From the cell containing the given text, extract its center point as (X, Y) coordinate. 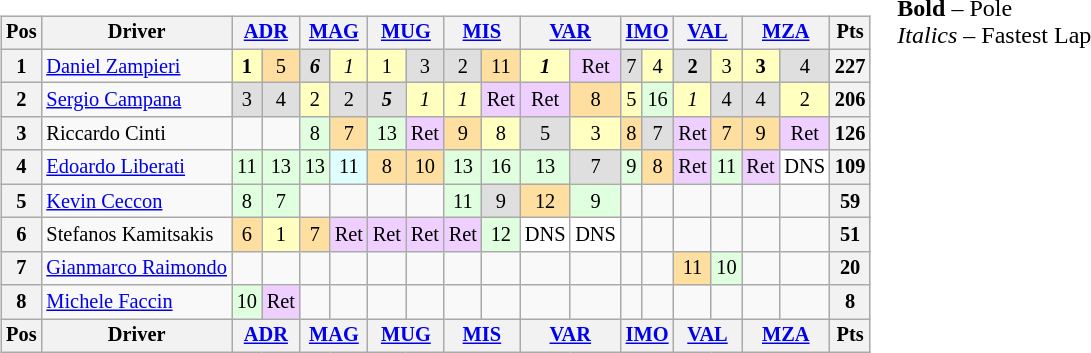
20 (850, 268)
Kevin Ceccon (136, 201)
227 (850, 66)
126 (850, 134)
Stefanos Kamitsakis (136, 235)
Sergio Campana (136, 100)
Edoardo Liberati (136, 167)
Riccardo Cinti (136, 134)
Gianmarco Raimondo (136, 268)
Daniel Zampieri (136, 66)
Michele Faccin (136, 302)
206 (850, 100)
109 (850, 167)
51 (850, 235)
59 (850, 201)
